Return (X, Y) of the center of cell containing provided text 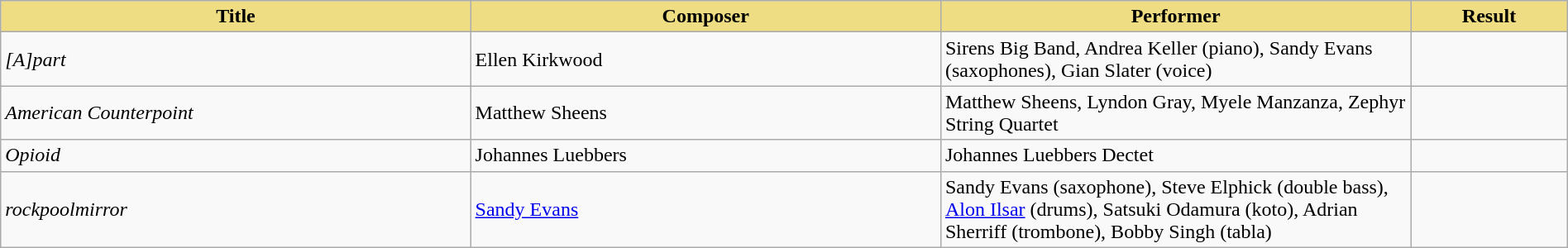
Performer (1175, 17)
Johannes Luebbers (705, 155)
Composer (705, 17)
Result (1489, 17)
Sandy Evans (705, 209)
American Counterpoint (236, 112)
Ellen Kirkwood (705, 60)
Opioid (236, 155)
Matthew Sheens, Lyndon Gray, Myele Manzanza, Zephyr String Quartet (1175, 112)
Matthew Sheens (705, 112)
Johannes Luebbers Dectet (1175, 155)
Sandy Evans (saxophone), Steve Elphick (double bass), Alon Ilsar (drums), Satsuki Odamura (koto), Adrian Sherriff (trombone), Bobby Singh (tabla) (1175, 209)
[A]part (236, 60)
Title (236, 17)
Sirens Big Band, Andrea Keller (piano), Sandy Evans (saxophones), Gian Slater (voice) (1175, 60)
rockpoolmirror (236, 209)
